Return the [x, y] coordinate for the center point of the cell that contains the specified text.  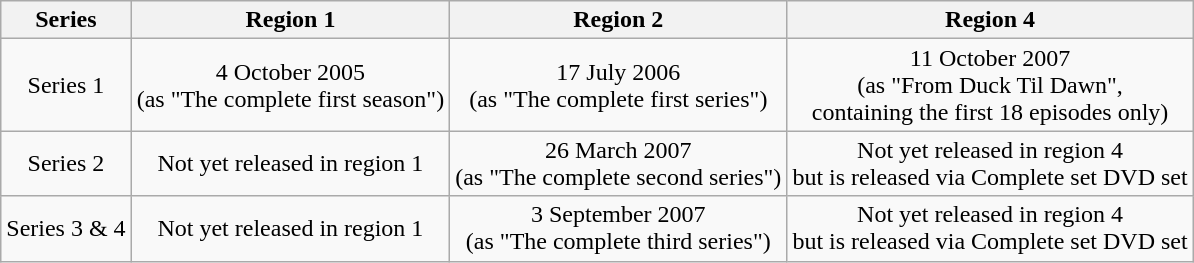
Region 2 [618, 20]
Series 2 [66, 164]
Series 1 [66, 85]
3 September 2007(as "The complete third series") [618, 228]
Series 3 & 4 [66, 228]
Region 4 [990, 20]
11 October 2007(as "From Duck Til Dawn",containing the first 18 episodes only) [990, 85]
Series [66, 20]
26 March 2007(as "The complete second series") [618, 164]
17 July 2006(as "The complete first series") [618, 85]
4 October 2005(as "The complete first season") [290, 85]
Region 1 [290, 20]
